Provide the (x, y) coordinate of the cell's center where the given text is located.  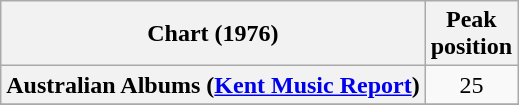
25 (471, 85)
Peakposition (471, 34)
Chart (1976) (213, 34)
Australian Albums (Kent Music Report) (213, 85)
